Return the (x, y) coordinate for the center point of the cell that contains the specified text.  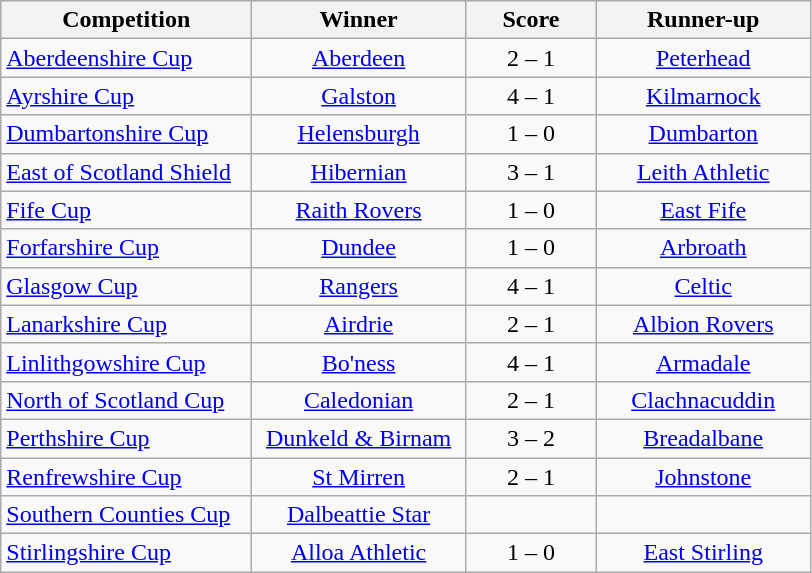
Raith Rovers (359, 210)
3 – 1 (530, 172)
Helensburgh (359, 134)
North of Scotland Cup (126, 400)
Linlithgowshire Cup (126, 362)
East Stirling (703, 553)
Competition (126, 20)
Kilmarnock (703, 96)
Perthshire Cup (126, 438)
Southern Counties Cup (126, 515)
Glasgow Cup (126, 286)
Alloa Athletic (359, 553)
Dalbeattie Star (359, 515)
Dumbartonshire Cup (126, 134)
Ayrshire Cup (126, 96)
Leith Athletic (703, 172)
Forfarshire Cup (126, 248)
Runner-up (703, 20)
Airdrie (359, 324)
Aberdeenshire Cup (126, 58)
Clachnacuddin (703, 400)
Lanarkshire Cup (126, 324)
Winner (359, 20)
Dumbarton (703, 134)
Caledonian (359, 400)
East of Scotland Shield (126, 172)
Renfrewshire Cup (126, 477)
Hibernian (359, 172)
Score (530, 20)
St Mirren (359, 477)
Celtic (703, 286)
Dundee (359, 248)
Peterhead (703, 58)
Breadalbane (703, 438)
Galston (359, 96)
Johnstone (703, 477)
Bo'ness (359, 362)
Aberdeen (359, 58)
East Fife (703, 210)
Fife Cup (126, 210)
Arbroath (703, 248)
3 – 2 (530, 438)
Rangers (359, 286)
Stirlingshire Cup (126, 553)
Albion Rovers (703, 324)
Dunkeld & Birnam (359, 438)
Armadale (703, 362)
